Pinpoint the cell where the given text exists, returning its [X, Y] midpoint coordinate. 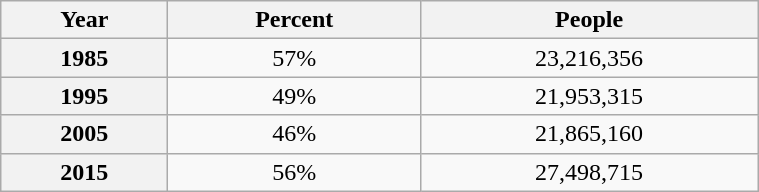
57% [294, 58]
46% [294, 134]
People [590, 20]
27,498,715 [590, 172]
1985 [84, 58]
56% [294, 172]
Percent [294, 20]
21,865,160 [590, 134]
23,216,356 [590, 58]
2005 [84, 134]
Year [84, 20]
2015 [84, 172]
49% [294, 96]
21,953,315 [590, 96]
1995 [84, 96]
